Extract the (X, Y) coordinate from the center of the cell holding the provided text.  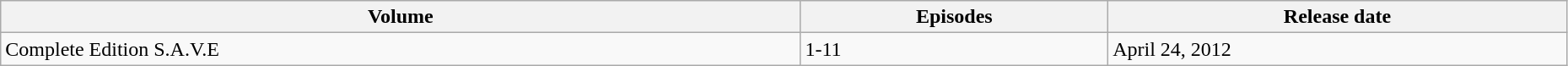
1-11 (955, 49)
Episodes (955, 17)
Complete Edition S.A.V.E (401, 49)
Release date (1338, 17)
April 24, 2012 (1338, 49)
Volume (401, 17)
